Identify which cell holds the provided text, then report its [x, y] central coordinate. 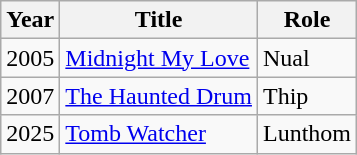
Title [159, 20]
The Haunted Drum [159, 96]
Thip [306, 96]
Lunthom [306, 134]
Nual [306, 58]
Tomb Watcher [159, 134]
2007 [30, 96]
2025 [30, 134]
2005 [30, 58]
Year [30, 20]
Role [306, 20]
Midnight My Love [159, 58]
